Return the (x, y) coordinate for the center point of the cell that contains the specified text.  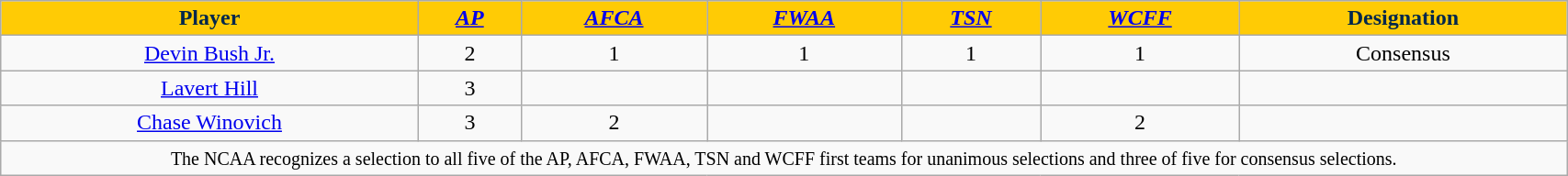
AP (469, 18)
Consensus (1403, 53)
WCFF (1140, 18)
AFCA (615, 18)
Lavert Hill (209, 88)
Designation (1403, 18)
FWAA (805, 18)
Devin Bush Jr. (209, 53)
Chase Winovich (209, 123)
TSN (971, 18)
Player (209, 18)
